Find where the given text appears and provide that cell's center as [X, Y] coordinate. 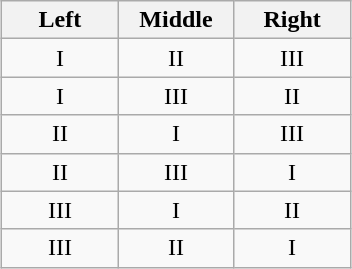
Middle [176, 20]
Right [292, 20]
Left [60, 20]
